Return [X, Y] of the center of cell containing provided text 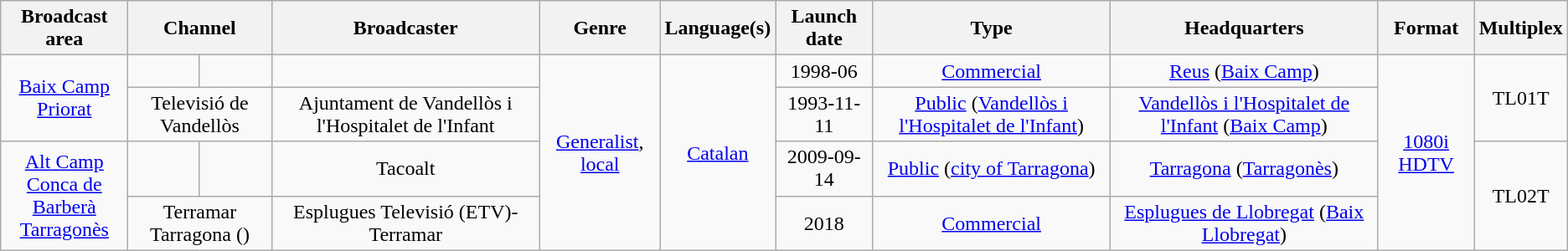
Format [1426, 28]
Esplugues de Llobregat (Baix Llobregat) [1244, 223]
2018 [824, 223]
TL02T [1521, 196]
2009-09-14 [824, 169]
Multiplex [1521, 28]
1998-06 [824, 71]
Vandellòs i l'Hospitalet de l'Infant (Baix Camp) [1244, 114]
Alt CampConca de BarberàTarragonès [64, 196]
Reus (Baix Camp) [1244, 71]
Televisió de Vandellòs [199, 114]
Generalist, local [600, 152]
Public (city of Tarragona) [992, 169]
Language(s) [718, 28]
Catalan [718, 152]
Broadcaster [405, 28]
Broadcast area [64, 28]
TL01T [1521, 99]
1993-11-11 [824, 114]
Terramar Tarragona () [199, 223]
Genre [600, 28]
Channel [199, 28]
Type [992, 28]
Baix CampPriorat [64, 99]
Launch date [824, 28]
Tacoalt [405, 169]
1080i HDTV [1426, 152]
Public (Vandellòs i l'Hospitalet de l'Infant) [992, 114]
Tarragona (Tarragonès) [1244, 169]
Headquarters [1244, 28]
Esplugues Televisió (ETV)-Terramar [405, 223]
Ajuntament de Vandellòs i l'Hospitalet de l'Infant [405, 114]
